Locate the cell with the specified text and output its (x, y) center coordinate. 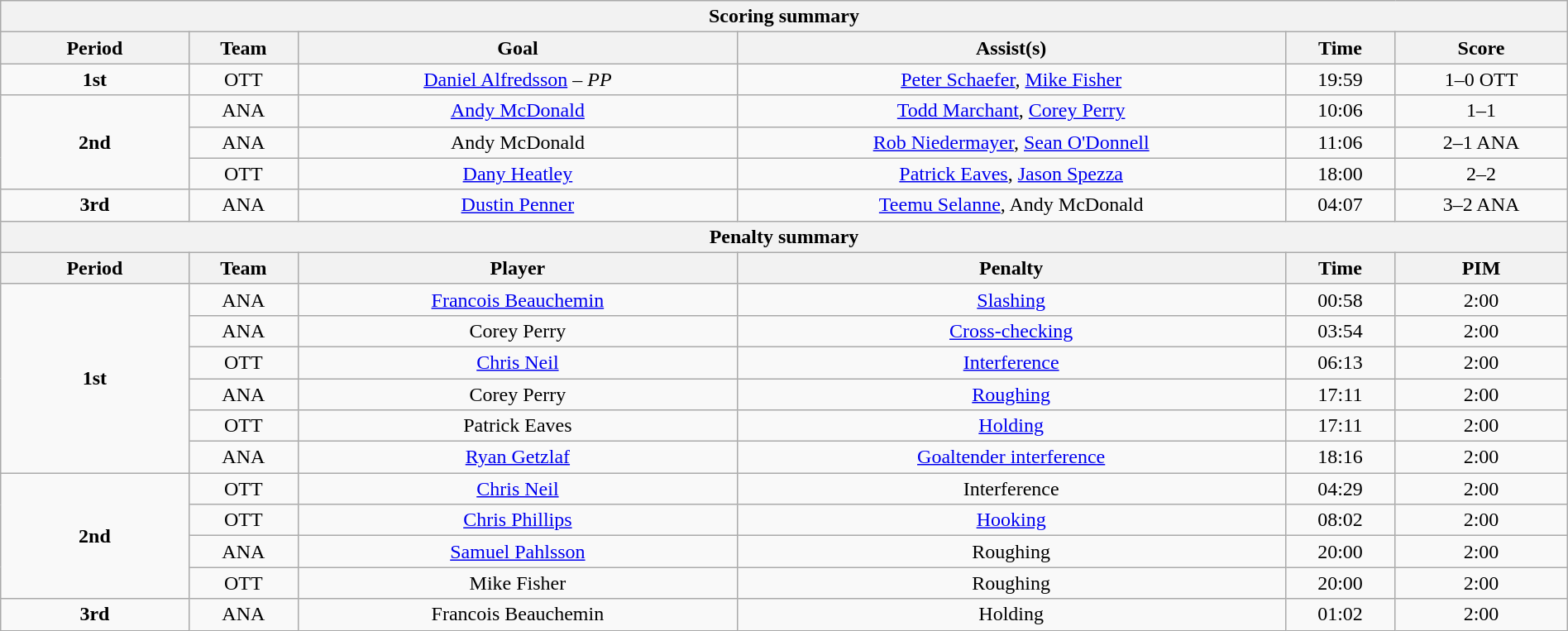
Ryan Getzlaf (518, 457)
Assist(s) (1011, 48)
2–2 (1481, 174)
00:58 (1340, 299)
Scoring summary (784, 17)
PIM (1481, 268)
Rob Niedermayer, Sean O'Donnell (1011, 142)
04:29 (1340, 489)
Dany Heatley (518, 174)
Patrick Eaves, Jason Spezza (1011, 174)
Penalty summary (784, 237)
19:59 (1340, 79)
1–1 (1481, 111)
Dustin Penner (518, 205)
1–0 OTT (1481, 79)
Peter Schaefer, Mike Fisher (1011, 79)
Player (518, 268)
3–2 ANA (1481, 205)
11:06 (1340, 142)
10:06 (1340, 111)
Daniel Alfredsson – PP (518, 79)
18:00 (1340, 174)
01:02 (1340, 614)
03:54 (1340, 331)
Penalty (1011, 268)
Todd Marchant, Corey Perry (1011, 111)
Score (1481, 48)
Patrick Eaves (518, 426)
2–1 ANA (1481, 142)
Cross-checking (1011, 331)
08:02 (1340, 520)
Slashing (1011, 299)
06:13 (1340, 362)
Samuel Pahlsson (518, 552)
04:07 (1340, 205)
Chris Phillips (518, 520)
18:16 (1340, 457)
Hooking (1011, 520)
Mike Fisher (518, 583)
Teemu Selanne, Andy McDonald (1011, 205)
Goal (518, 48)
Goaltender interference (1011, 457)
